Scan for the cell matching the given text and deliver its [x, y] coordinate at center. 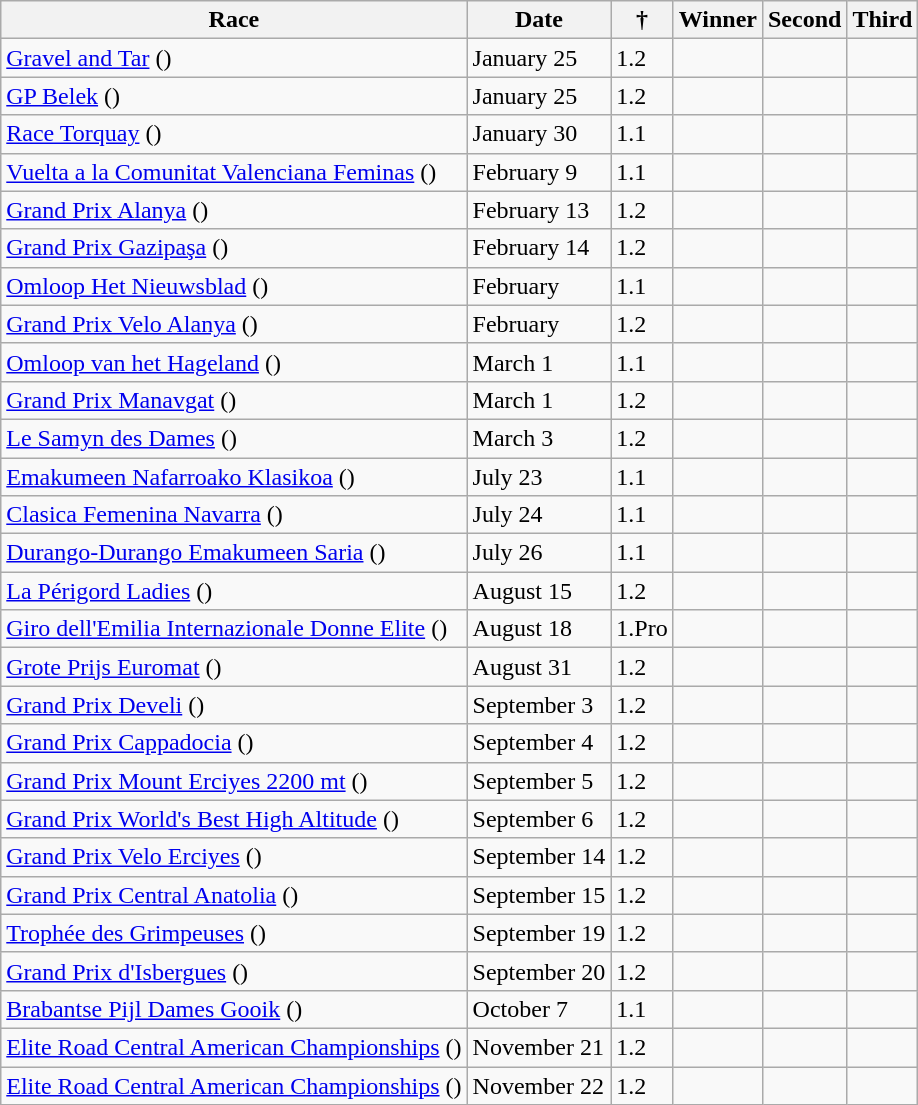
Durango-Durango Emakumeen Saria () [234, 553]
Trophée des Grimpeuses () [234, 933]
Grote Prijs Euromat () [234, 667]
Vuelta a la Comunitat Valenciana Feminas () [234, 172]
Winner [718, 20]
February 14 [539, 248]
Gravel and Tar () [234, 58]
Le Samyn des Dames () [234, 438]
July 23 [539, 477]
February 9 [539, 172]
Giro dell'Emilia Internazionale Donne Elite () [234, 629]
Grand Prix Alanya () [234, 210]
† [642, 20]
September 4 [539, 743]
Clasica Femenina Navarra () [234, 515]
Grand Prix Velo Alanya () [234, 324]
September 19 [539, 933]
Grand Prix Mount Erciyes 2200 mt () [234, 781]
August 18 [539, 629]
October 7 [539, 1009]
September 3 [539, 705]
GP Belek () [234, 96]
November 22 [539, 1085]
Second [804, 20]
Grand Prix d'Isbergues () [234, 971]
Omloop van het Hageland () [234, 362]
Grand Prix Gazipaşa () [234, 248]
July 24 [539, 515]
Race [234, 20]
Grand Prix Cappadocia () [234, 743]
Grand Prix Manavgat () [234, 400]
August 15 [539, 591]
November 21 [539, 1047]
September 5 [539, 781]
March 3 [539, 438]
Race Torquay () [234, 134]
Grand Prix Velo Erciyes () [234, 857]
August 31 [539, 667]
July 26 [539, 553]
September 15 [539, 895]
Date [539, 20]
Grand Prix Central Anatolia () [234, 895]
La Périgord Ladies () [234, 591]
September 6 [539, 819]
Grand Prix World's Best High Altitude () [234, 819]
September 20 [539, 971]
1.Pro [642, 629]
Omloop Het Nieuwsblad () [234, 286]
September 14 [539, 857]
Brabantse Pijl Dames Gooik () [234, 1009]
January 30 [539, 134]
Grand Prix Develi () [234, 705]
Emakumeen Nafarroako Klasikoa () [234, 477]
Third [882, 20]
February 13 [539, 210]
